From the cell containing the given text, extract its center point as [x, y] coordinate. 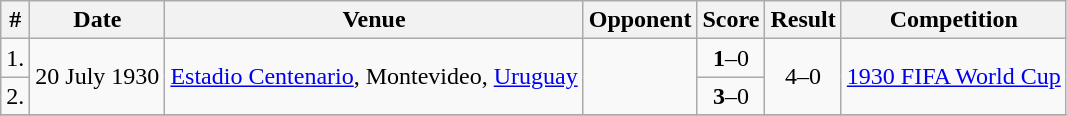
1930 FIFA World Cup [954, 77]
Estadio Centenario, Montevideo, Uruguay [374, 77]
1. [16, 58]
Date [98, 20]
Result [803, 20]
3–0 [731, 96]
Opponent [640, 20]
20 July 1930 [98, 77]
Score [731, 20]
# [16, 20]
Competition [954, 20]
Venue [374, 20]
2. [16, 96]
1–0 [731, 58]
4–0 [803, 77]
